Capture the cell that displays the provided text and extract its (x, y) central coordinate. 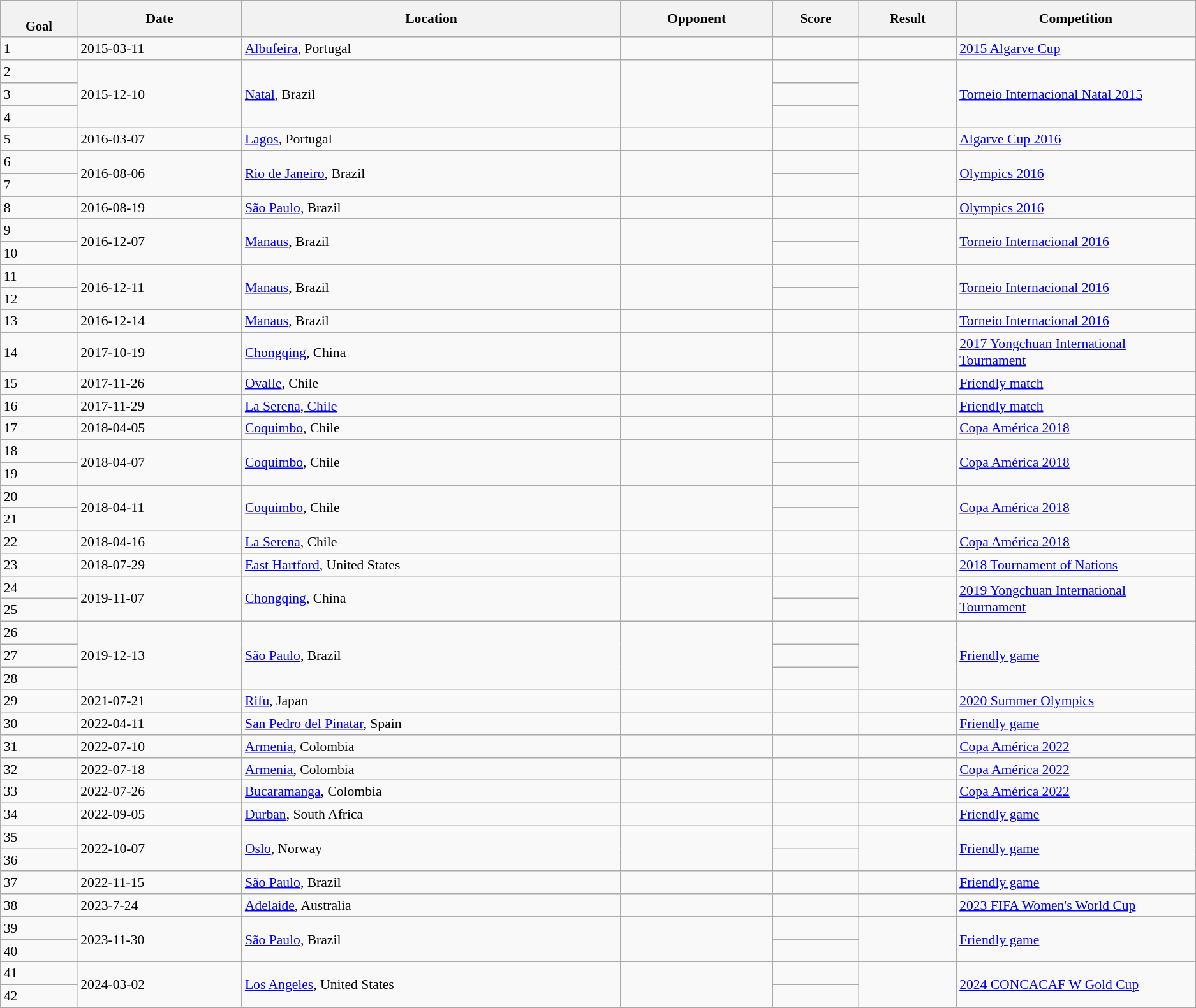
2022-09-05 (159, 815)
17 (40, 428)
2019-11-07 (159, 599)
10 (40, 253)
15 (40, 383)
2021-07-21 (159, 701)
San Pedro del Pinatar, Spain (431, 724)
2018-07-29 (159, 565)
24 (40, 588)
30 (40, 724)
3 (40, 94)
6 (40, 163)
2022-07-26 (159, 792)
2017-11-29 (159, 406)
5 (40, 140)
28 (40, 678)
2018-04-11 (159, 508)
2015-12-10 (159, 94)
2016-12-11 (159, 287)
37 (40, 883)
9 (40, 231)
Durban, South Africa (431, 815)
2016-08-19 (159, 208)
Rifu, Japan (431, 701)
2019-12-13 (159, 655)
11 (40, 276)
18 (40, 451)
Algarve Cup 2016 (1075, 140)
2016-12-07 (159, 242)
Torneio Internacional Natal 2015 (1075, 94)
19 (40, 474)
East Hartford, United States (431, 565)
2017-10-19 (159, 352)
2017 Yongchuan International Tournament (1075, 352)
2018-04-05 (159, 428)
32 (40, 770)
2016-03-07 (159, 140)
2 (40, 71)
2022-04-11 (159, 724)
8 (40, 208)
1 (40, 49)
Ovalle, Chile (431, 383)
Score (815, 19)
7 (40, 186)
Goal (40, 19)
21 (40, 520)
Result (908, 19)
26 (40, 633)
33 (40, 792)
Natal, Brazil (431, 94)
2016-12-14 (159, 321)
Competition (1075, 19)
35 (40, 838)
22 (40, 542)
Lagos, Portugal (431, 140)
Oslo, Norway (431, 849)
2018 Tournament of Nations (1075, 565)
4 (40, 117)
29 (40, 701)
20 (40, 497)
2018-04-07 (159, 463)
42 (40, 997)
16 (40, 406)
Adelaide, Australia (431, 905)
13 (40, 321)
2024 CONCACAF W Gold Cup (1075, 984)
38 (40, 905)
Date (159, 19)
2020 Summer Olympics (1075, 701)
Rio de Janeiro, Brazil (431, 173)
2016-08-06 (159, 173)
2024-03-02 (159, 984)
2019 Yongchuan International Tournament (1075, 599)
31 (40, 747)
39 (40, 928)
41 (40, 974)
2023-11-30 (159, 940)
2018-04-16 (159, 542)
2022-07-18 (159, 770)
34 (40, 815)
2017-11-26 (159, 383)
Bucaramanga, Colombia (431, 792)
2022-07-10 (159, 747)
40 (40, 951)
2022-10-07 (159, 849)
2023 FIFA Women's World Cup (1075, 905)
Location (431, 19)
27 (40, 656)
25 (40, 610)
36 (40, 860)
2023-7-24 (159, 905)
14 (40, 352)
2022-11-15 (159, 883)
12 (40, 299)
23 (40, 565)
2015 Algarve Cup (1075, 49)
Los Angeles, United States (431, 984)
Albufeira, Portugal (431, 49)
Opponent (697, 19)
2015-03-11 (159, 49)
